Output the [X, Y] coordinate of the center of the cell containing the given text.  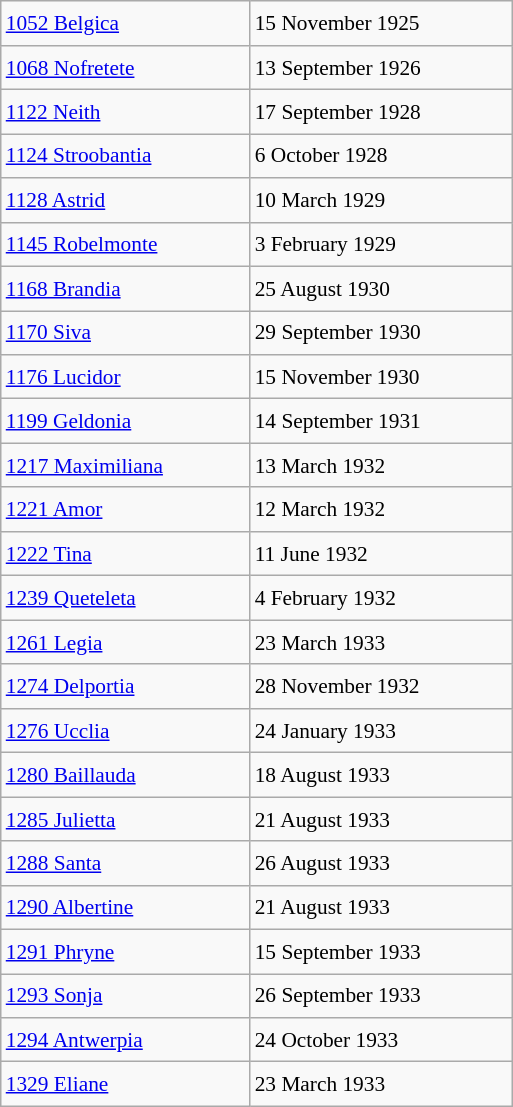
1170 Siva [126, 333]
1274 Delportia [126, 686]
1294 Antwerpia [126, 1040]
1293 Sonja [126, 996]
1288 Santa [126, 863]
11 June 1932 [381, 554]
1291 Phryne [126, 951]
24 October 1933 [381, 1040]
6 October 1928 [381, 156]
18 August 1933 [381, 775]
15 November 1930 [381, 377]
1124 Stroobantia [126, 156]
1276 Ucclia [126, 730]
24 January 1933 [381, 730]
1239 Queteleta [126, 598]
15 September 1933 [381, 951]
14 September 1931 [381, 421]
10 March 1929 [381, 200]
1068 Nofretete [126, 67]
1052 Belgica [126, 23]
1280 Baillauda [126, 775]
17 September 1928 [381, 112]
1221 Amor [126, 509]
26 August 1933 [381, 863]
13 September 1926 [381, 67]
1168 Brandia [126, 288]
1329 Eliane [126, 1084]
1199 Geldonia [126, 421]
1290 Albertine [126, 907]
4 February 1932 [381, 598]
13 March 1932 [381, 465]
26 September 1933 [381, 996]
1217 Maximiliana [126, 465]
1176 Lucidor [126, 377]
29 September 1930 [381, 333]
1261 Legia [126, 642]
28 November 1932 [381, 686]
3 February 1929 [381, 244]
1285 Julietta [126, 819]
1222 Tina [126, 554]
12 March 1932 [381, 509]
1128 Astrid [126, 200]
1145 Robelmonte [126, 244]
25 August 1930 [381, 288]
1122 Neith [126, 112]
15 November 1925 [381, 23]
